Scan for the cell matching the given text and deliver its (X, Y) coordinate at center. 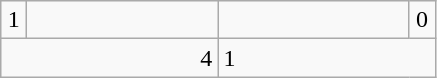
0 (422, 20)
4 (110, 58)
